Output the [x, y] coordinate of the center of the cell containing the given text.  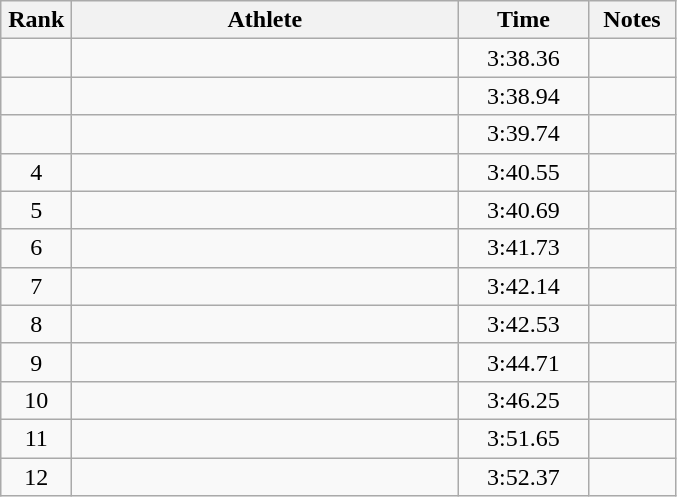
3:42.14 [524, 286]
3:38.36 [524, 58]
8 [36, 324]
Notes [632, 20]
7 [36, 286]
3:52.37 [524, 477]
6 [36, 248]
3:41.73 [524, 248]
10 [36, 400]
3:42.53 [524, 324]
Athlete [265, 20]
3:44.71 [524, 362]
3:39.74 [524, 134]
4 [36, 172]
3:40.69 [524, 210]
9 [36, 362]
3:46.25 [524, 400]
3:51.65 [524, 438]
Rank [36, 20]
Time [524, 20]
3:40.55 [524, 172]
5 [36, 210]
12 [36, 477]
11 [36, 438]
3:38.94 [524, 96]
